Identify which cell holds the provided text, then report its [X, Y] central coordinate. 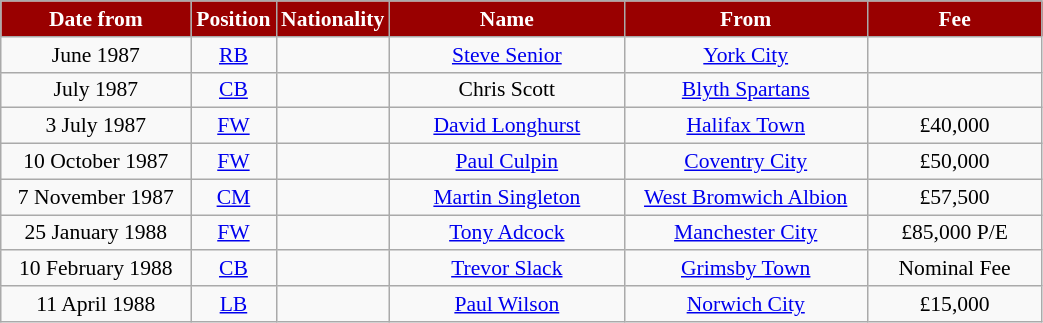
Position [234, 19]
From [746, 19]
CM [234, 197]
RB [234, 55]
£50,000 [954, 162]
David Longhurst [506, 126]
West Bromwich Albion [746, 197]
Steve Senior [506, 55]
Norwich City [746, 304]
Blyth Spartans [746, 90]
Coventry City [746, 162]
York City [746, 55]
LB [234, 304]
Nominal Fee [954, 269]
£15,000 [954, 304]
3 July 1987 [96, 126]
25 January 1988 [96, 233]
Grimsby Town [746, 269]
Trevor Slack [506, 269]
Paul Culpin [506, 162]
Manchester City [746, 233]
£57,500 [954, 197]
June 1987 [96, 55]
£40,000 [954, 126]
Fee [954, 19]
10 October 1987 [96, 162]
7 November 1987 [96, 197]
£85,000 P/E [954, 233]
Nationality [332, 19]
10 February 1988 [96, 269]
Chris Scott [506, 90]
Martin Singleton [506, 197]
11 April 1988 [96, 304]
Paul Wilson [506, 304]
Halifax Town [746, 126]
Name [506, 19]
Date from [96, 19]
July 1987 [96, 90]
Tony Adcock [506, 233]
